Capture the cell that displays the provided text and extract its (X, Y) central coordinate. 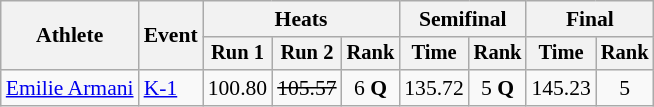
Heats (302, 19)
5 Q (498, 88)
Athlete (70, 36)
Run 1 (238, 54)
Final (590, 19)
Event (171, 36)
Semifinal (462, 19)
Run 2 (306, 54)
145.23 (560, 88)
105.57 (306, 88)
6 Q (371, 88)
K-1 (171, 88)
5 (625, 88)
100.80 (238, 88)
135.72 (434, 88)
Emilie Armani (70, 88)
